Provide the (x, y) coordinate of the cell's center where the given text is located.  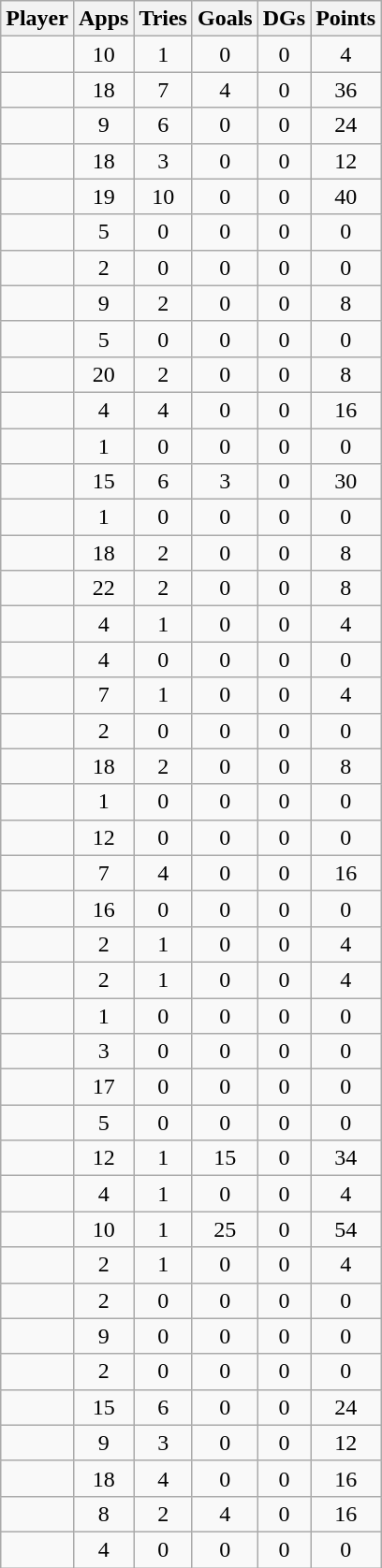
25 (225, 1229)
Player (37, 19)
30 (346, 482)
34 (346, 1158)
Apps (103, 19)
Tries (163, 19)
17 (103, 1087)
19 (103, 196)
22 (103, 588)
Points (346, 19)
36 (346, 90)
40 (346, 196)
20 (103, 374)
Goals (225, 19)
DGs (284, 19)
54 (346, 1229)
